Scan for the cell matching the given text and deliver its [x, y] coordinate at center. 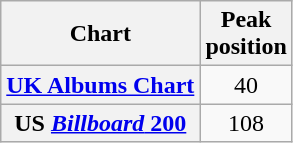
40 [246, 85]
Peakposition [246, 34]
Chart [100, 34]
US Billboard 200 [100, 123]
UK Albums Chart [100, 85]
108 [246, 123]
